Find where the given text appears and provide that cell's center as (X, Y) coordinate. 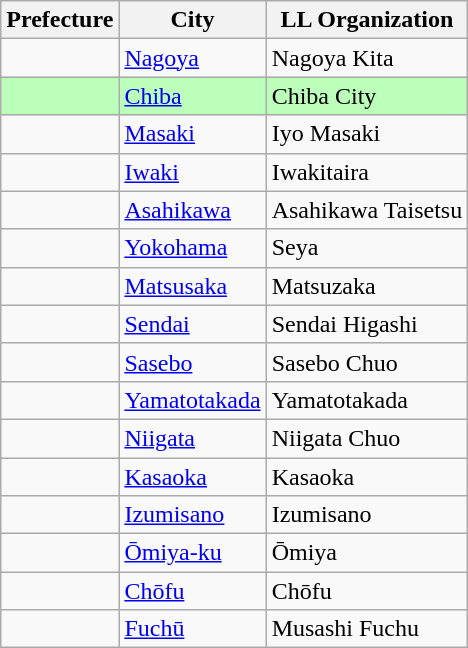
Nagoya (192, 58)
City (192, 20)
Iyo Masaki (367, 134)
Niigata Chuo (367, 438)
Sasebo (192, 362)
Masaki (192, 134)
Iwakitaira (367, 172)
LL Organization (367, 20)
Niigata (192, 438)
Iwaki (192, 172)
Fuchū (192, 629)
Chiba (192, 96)
Seya (367, 248)
Yokohama (192, 248)
Asahikawa Taisetsu (367, 210)
Asahikawa (192, 210)
Ōmiya-ku (192, 553)
Nagoya Kita (367, 58)
Sendai (192, 324)
Prefecture (60, 20)
Musashi Fuchu (367, 629)
Chiba City (367, 96)
Sendai Higashi (367, 324)
Matsusaka (192, 286)
Ōmiya (367, 553)
Sasebo Chuo (367, 362)
Matsuzaka (367, 286)
